Output the [x, y] coordinate of the center of the cell containing the given text.  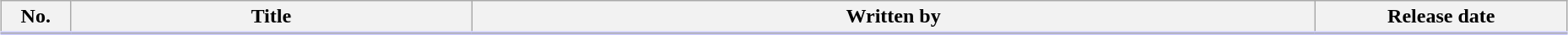
No. [35, 17]
Title [272, 17]
Written by [893, 17]
Release date [1441, 17]
